Find where the given text appears and provide that cell's center as [x, y] coordinate. 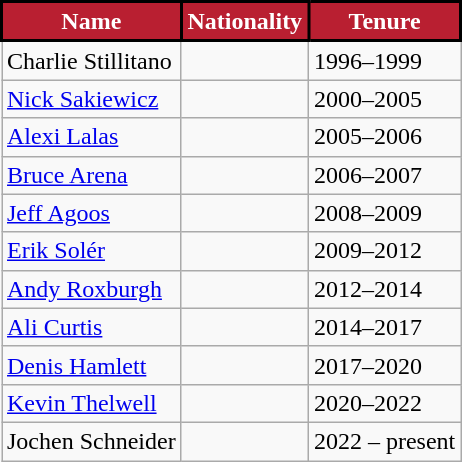
Erik Solér [92, 251]
Charlie Stillitano [92, 60]
2008–2009 [384, 213]
Name [92, 22]
2005–2006 [384, 137]
Denis Hamlett [92, 365]
Jochen Schneider [92, 441]
Alexi Lalas [92, 137]
Tenure [384, 22]
Bruce Arena [92, 175]
2009–2012 [384, 251]
2022 – present [384, 441]
2006–2007 [384, 175]
2000–2005 [384, 99]
Nick Sakiewicz [92, 99]
Kevin Thelwell [92, 403]
2014–2017 [384, 327]
1996–1999 [384, 60]
2020–2022 [384, 403]
2012–2014 [384, 289]
Jeff Agoos [92, 213]
Andy Roxburgh [92, 289]
Nationality [244, 22]
Ali Curtis [92, 327]
2017–2020 [384, 365]
